Provide the (x, y) coordinate of the cell's center where the given text is located.  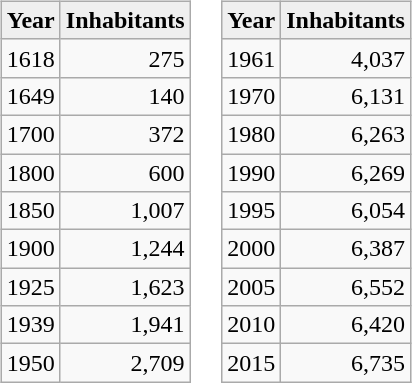
372 (125, 134)
6,387 (346, 249)
2010 (252, 325)
1939 (30, 325)
1,623 (125, 287)
1618 (30, 58)
1950 (30, 363)
1980 (252, 134)
6,269 (346, 173)
6,552 (346, 287)
6,735 (346, 363)
4,037 (346, 58)
1,007 (125, 211)
1649 (30, 96)
1990 (252, 173)
1850 (30, 211)
1800 (30, 173)
1995 (252, 211)
1700 (30, 134)
1970 (252, 96)
6,263 (346, 134)
140 (125, 96)
2,709 (125, 363)
275 (125, 58)
1,941 (125, 325)
1900 (30, 249)
600 (125, 173)
1925 (30, 287)
1961 (252, 58)
1,244 (125, 249)
6,420 (346, 325)
2005 (252, 287)
2000 (252, 249)
2015 (252, 363)
6,131 (346, 96)
6,054 (346, 211)
